Search for the cell housing the specified text and yield its (X, Y) center coordinate. 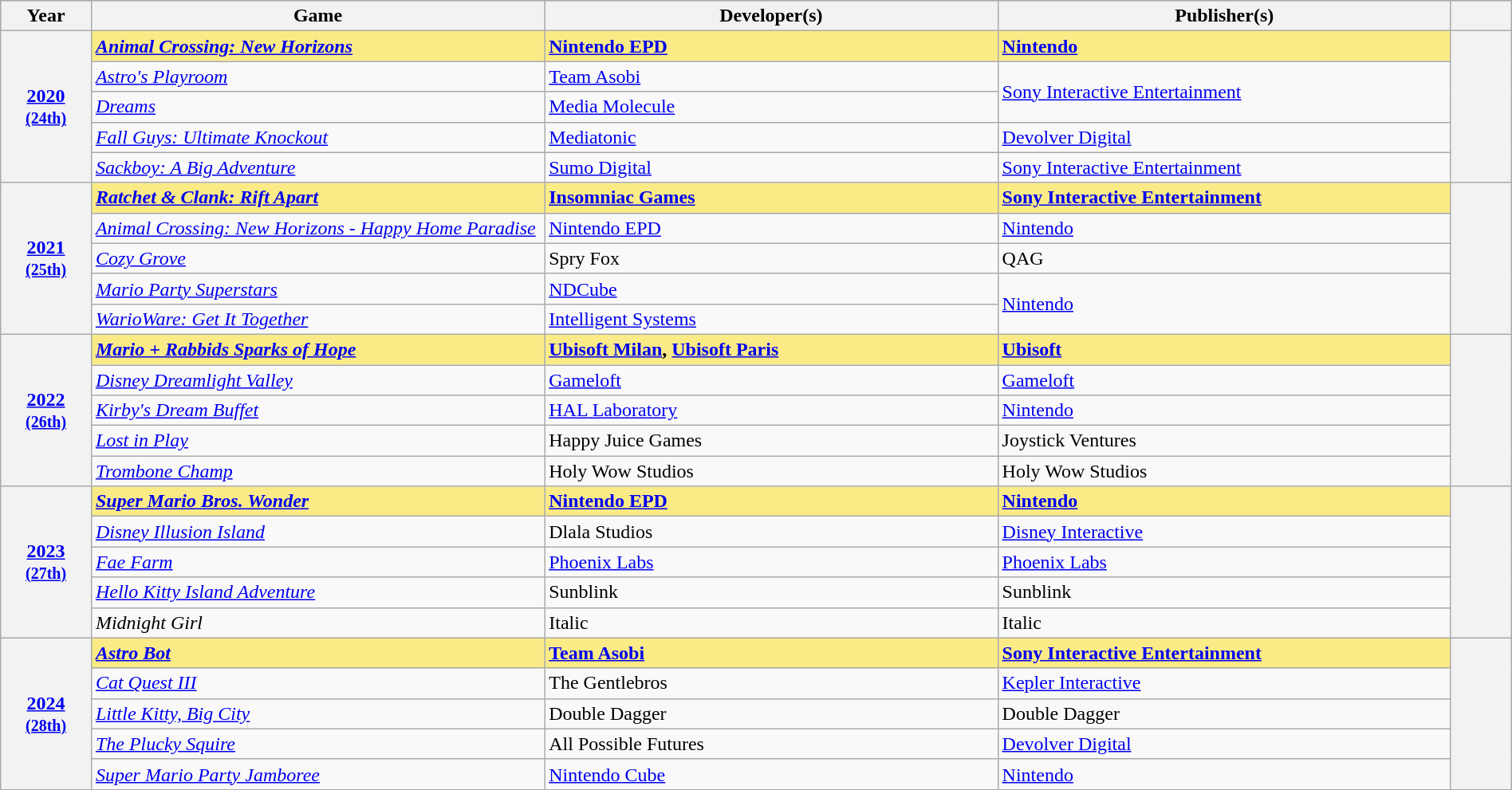
All Possible Futures (771, 744)
Joystick Ventures (1224, 441)
Midnight Girl (317, 623)
Ubisoft Milan, Ubisoft Paris (771, 349)
Publisher(s) (1224, 16)
2022 (26th) (46, 410)
Nintendo Cube (771, 774)
Cozy Grove (317, 258)
Astro Bot (317, 653)
Ratchet & Clank: Rift Apart (317, 198)
Super Mario Party Jamboree (317, 774)
Kepler Interactive (1224, 683)
Happy Juice Games (771, 441)
Super Mario Bros. Wonder (317, 501)
2023 (27th) (46, 562)
Disney Illusion Island (317, 532)
Media Molecule (771, 107)
Fae Farm (317, 562)
Mario Party Superstars (317, 289)
Intelligent Systems (771, 319)
Little Kitty, Big City (317, 713)
Sackboy: A Big Adventure (317, 167)
Animal Crossing: New Horizons - Happy Home Paradise (317, 228)
Insomniac Games (771, 198)
Kirby's Dream Buffet (317, 411)
Disney Dreamlight Valley (317, 380)
2021 (25th) (46, 258)
Astro's Playroom (317, 77)
Ubisoft (1224, 349)
The Gentlebros (771, 683)
Disney Interactive (1224, 532)
WarioWare: Get It Together (317, 319)
Mario + Rabbids Sparks of Hope (317, 349)
Dreams (317, 107)
Developer(s) (771, 16)
Animal Crossing: New Horizons (317, 46)
Hello Kitty Island Adventure (317, 592)
Mediatonic (771, 137)
HAL Laboratory (771, 411)
Lost in Play (317, 441)
Fall Guys: Ultimate Knockout (317, 137)
Year (46, 16)
Dlala Studios (771, 532)
Game (317, 16)
2020 (24th) (46, 107)
The Plucky Squire (317, 744)
Sumo Digital (771, 167)
Trombone Champ (317, 471)
QAG (1224, 258)
2024 (28th) (46, 713)
Cat Quest III (317, 683)
NDCube (771, 289)
Spry Fox (771, 258)
